Pinpoint the cell where the given text exists, returning its [X, Y] midpoint coordinate. 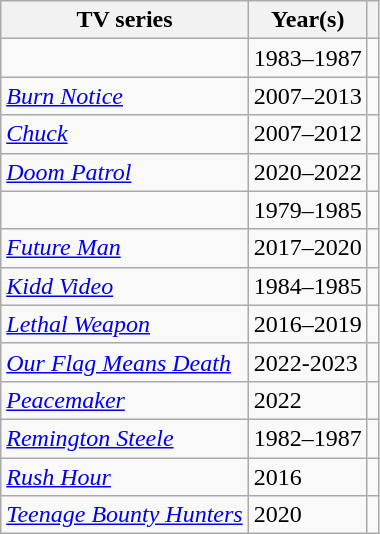
Lethal Weapon [124, 324]
Our Flag Means Death [124, 362]
Rush Hour [124, 477]
Remington Steele [124, 438]
2017–2020 [308, 248]
2007–2013 [308, 96]
2022-2023 [308, 362]
Chuck [124, 134]
Burn Notice [124, 96]
2007–2012 [308, 134]
2016 [308, 477]
TV series [124, 20]
Future Man [124, 248]
Peacemaker [124, 400]
2016–2019 [308, 324]
Teenage Bounty Hunters [124, 515]
2020 [308, 515]
1984–1985 [308, 286]
1979–1985 [308, 210]
1983–1987 [308, 58]
Doom Patrol [124, 172]
2022 [308, 400]
1982–1987 [308, 438]
2020–2022 [308, 172]
Year(s) [308, 20]
Kidd Video [124, 286]
